Identify which cell holds the provided text, then report its [x, y] central coordinate. 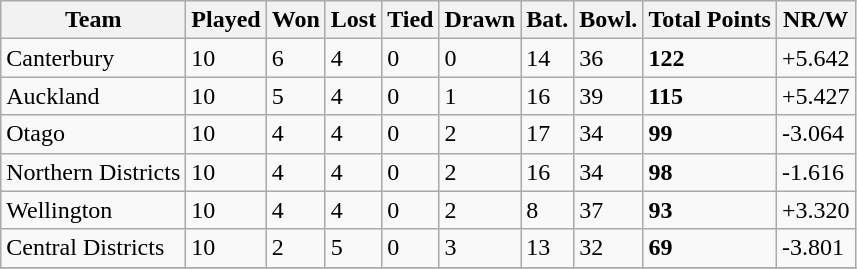
Bowl. [608, 20]
69 [710, 248]
+3.320 [816, 210]
14 [548, 58]
1 [480, 96]
6 [296, 58]
13 [548, 248]
Team [94, 20]
98 [710, 172]
115 [710, 96]
Otago [94, 134]
Wellington [94, 210]
36 [608, 58]
122 [710, 58]
32 [608, 248]
+5.642 [816, 58]
Won [296, 20]
-3.064 [816, 134]
Total Points [710, 20]
-3.801 [816, 248]
-1.616 [816, 172]
Played [226, 20]
93 [710, 210]
Auckland [94, 96]
Central Districts [94, 248]
17 [548, 134]
99 [710, 134]
NR/W [816, 20]
Lost [353, 20]
39 [608, 96]
Tied [410, 20]
Bat. [548, 20]
Drawn [480, 20]
37 [608, 210]
+5.427 [816, 96]
Canterbury [94, 58]
Northern Districts [94, 172]
3 [480, 248]
8 [548, 210]
